Pinpoint the cell where the given text exists, returning its (X, Y) midpoint coordinate. 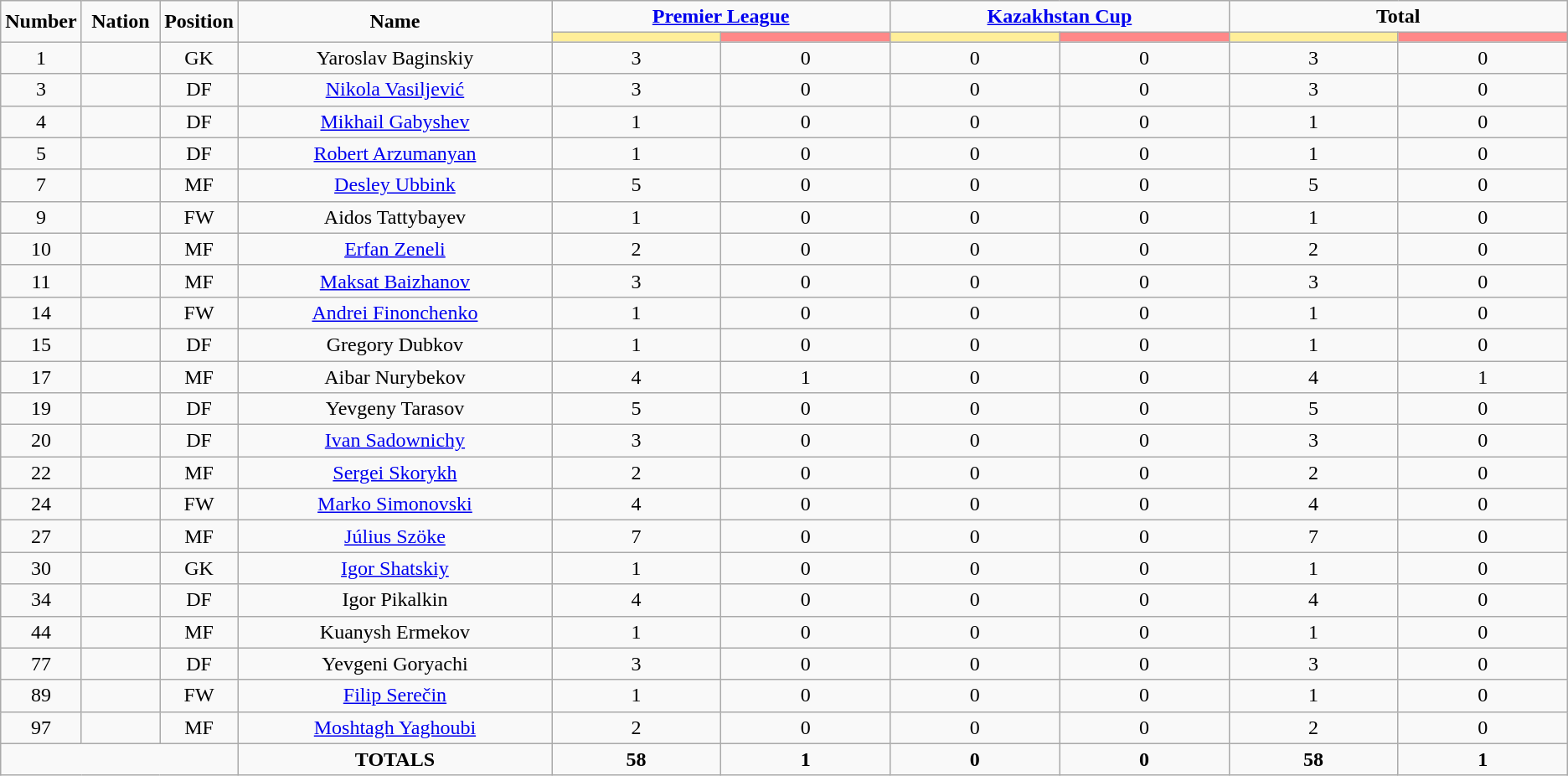
15 (41, 344)
Mikhail Gabyshev (395, 122)
44 (41, 632)
Maksat Baizhanov (395, 281)
34 (41, 600)
Robert Arzumanyan (395, 153)
24 (41, 504)
9 (41, 217)
Position (199, 22)
Yaroslav Baginskiy (395, 58)
Igor Shatskiy (395, 568)
27 (41, 536)
10 (41, 249)
Igor Pikalkin (395, 600)
Andrei Finonchenko (395, 313)
Ivan Sadownichy (395, 441)
97 (41, 727)
14 (41, 313)
Yevgeni Goryachi (395, 664)
Marko Simonovski (395, 504)
Yevgeny Tarasov (395, 409)
Nikola Vasiljević (395, 90)
Premier League (720, 17)
89 (41, 696)
17 (41, 376)
Aibar Nurybekov (395, 376)
30 (41, 568)
Filip Serečin (395, 696)
77 (41, 664)
19 (41, 409)
Sergei Skorykh (395, 473)
Július Szöke (395, 536)
Kazakhstan Cup (1060, 17)
22 (41, 473)
Nation (121, 22)
Number (41, 22)
Kuanysh Ermekov (395, 632)
Total (1398, 17)
20 (41, 441)
Name (395, 22)
TOTALS (395, 759)
Moshtagh Yaghoubi (395, 727)
Erfan Zeneli (395, 249)
11 (41, 281)
Gregory Dubkov (395, 344)
Aidos Tattybayev (395, 217)
Desley Ubbink (395, 185)
